Identify which cell holds the provided text, then report its [x, y] central coordinate. 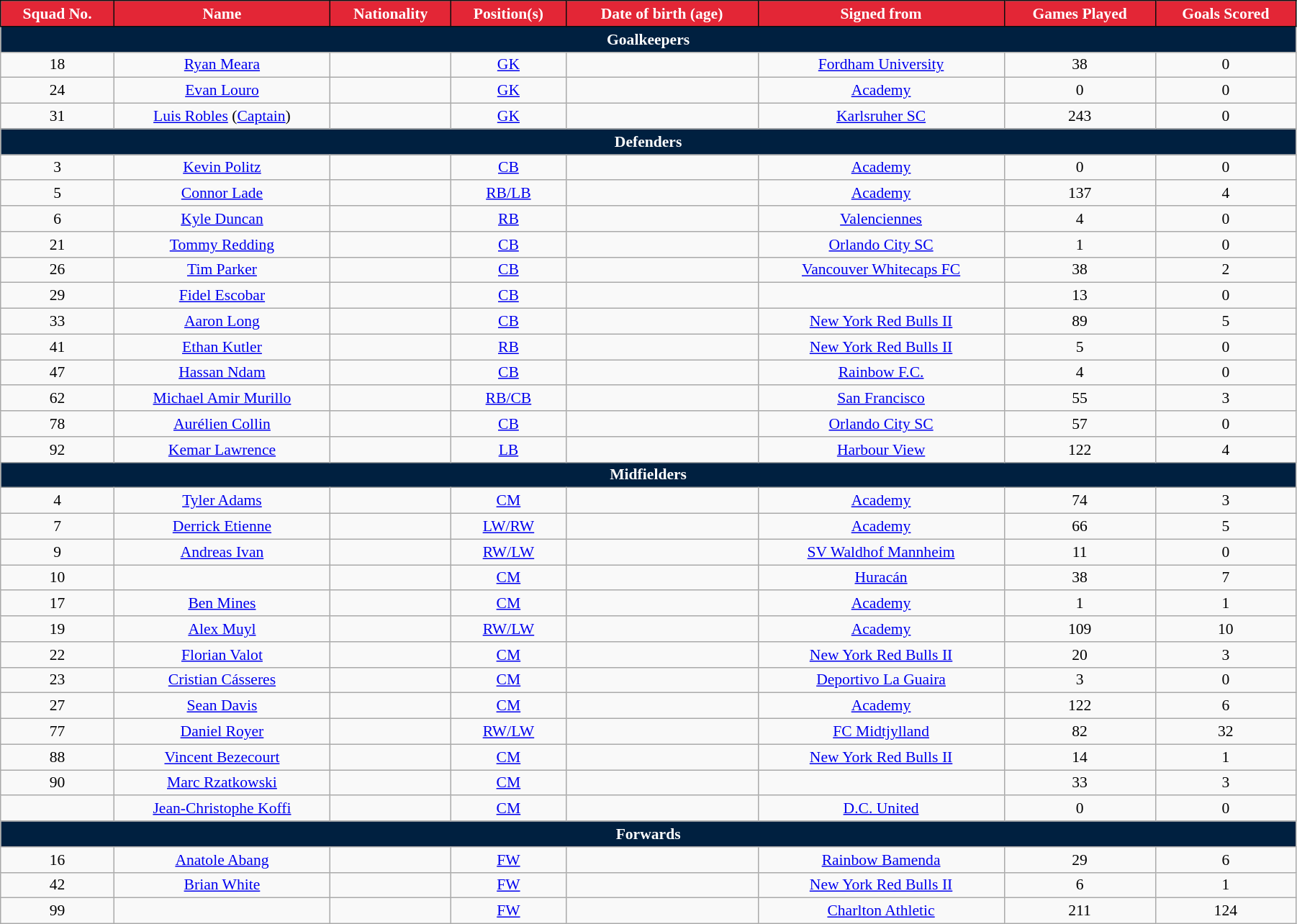
18 [58, 65]
Alex Muyl [222, 629]
23 [58, 680]
Cristian Cásseres [222, 680]
211 [1080, 911]
Harbour View [881, 450]
RB/LB [508, 194]
41 [58, 347]
57 [1080, 424]
Aurélien Collin [222, 424]
Rainbow F.C. [881, 373]
26 [58, 270]
Derrick Etienne [222, 527]
137 [1080, 194]
9 [58, 552]
LW/RW [508, 527]
Tim Parker [222, 270]
Ben Mines [222, 604]
Connor Lade [222, 194]
Fidel Escobar [222, 296]
Sean Davis [222, 706]
47 [58, 373]
Luis Robles (Captain) [222, 117]
Kyle Duncan [222, 219]
78 [58, 424]
Brian White [222, 885]
Name [222, 14]
Forwards [648, 834]
RB/CB [508, 399]
D.C. United [881, 809]
Tommy Redding [222, 245]
42 [58, 885]
89 [1080, 322]
32 [1225, 732]
Deportivo La Guaira [881, 680]
Aaron Long [222, 322]
Florian Valot [222, 655]
2 [1225, 270]
Andreas Ivan [222, 552]
Ethan Kutler [222, 347]
31 [58, 117]
92 [58, 450]
Vincent Bezecourt [222, 757]
77 [58, 732]
Games Played [1080, 14]
Evan Louro [222, 91]
Jean-Christophe Koffi [222, 809]
Midfielders [648, 475]
Squad No. [58, 14]
88 [58, 757]
24 [58, 91]
Vancouver Whitecaps FC [881, 270]
Nationality [391, 14]
27 [58, 706]
Tyler Adams [222, 501]
Date of birth (age) [662, 14]
13 [1080, 296]
16 [58, 860]
74 [1080, 501]
Position(s) [508, 14]
Rainbow Bamenda [881, 860]
55 [1080, 399]
Huracán [881, 578]
Ryan Meara [222, 65]
14 [1080, 757]
Karlsruher SC [881, 117]
Valenciennes [881, 219]
90 [58, 783]
82 [1080, 732]
109 [1080, 629]
Defenders [648, 142]
Fordham University [881, 65]
Daniel Royer [222, 732]
11 [1080, 552]
Kevin Politz [222, 168]
Anatole Abang [222, 860]
21 [58, 245]
LB [508, 450]
Hassan Ndam [222, 373]
Goalkeepers [648, 40]
124 [1225, 911]
Goals Scored [1225, 14]
17 [58, 604]
243 [1080, 117]
SV Waldhof Mannheim [881, 552]
Kemar Lawrence [222, 450]
Marc Rzatkowski [222, 783]
20 [1080, 655]
Signed from [881, 14]
22 [58, 655]
Charlton Athletic [881, 911]
99 [58, 911]
66 [1080, 527]
19 [58, 629]
Michael Amir Murillo [222, 399]
62 [58, 399]
FC Midtjylland [881, 732]
San Francisco [881, 399]
